Identify which cell holds the provided text, then report its [X, Y] central coordinate. 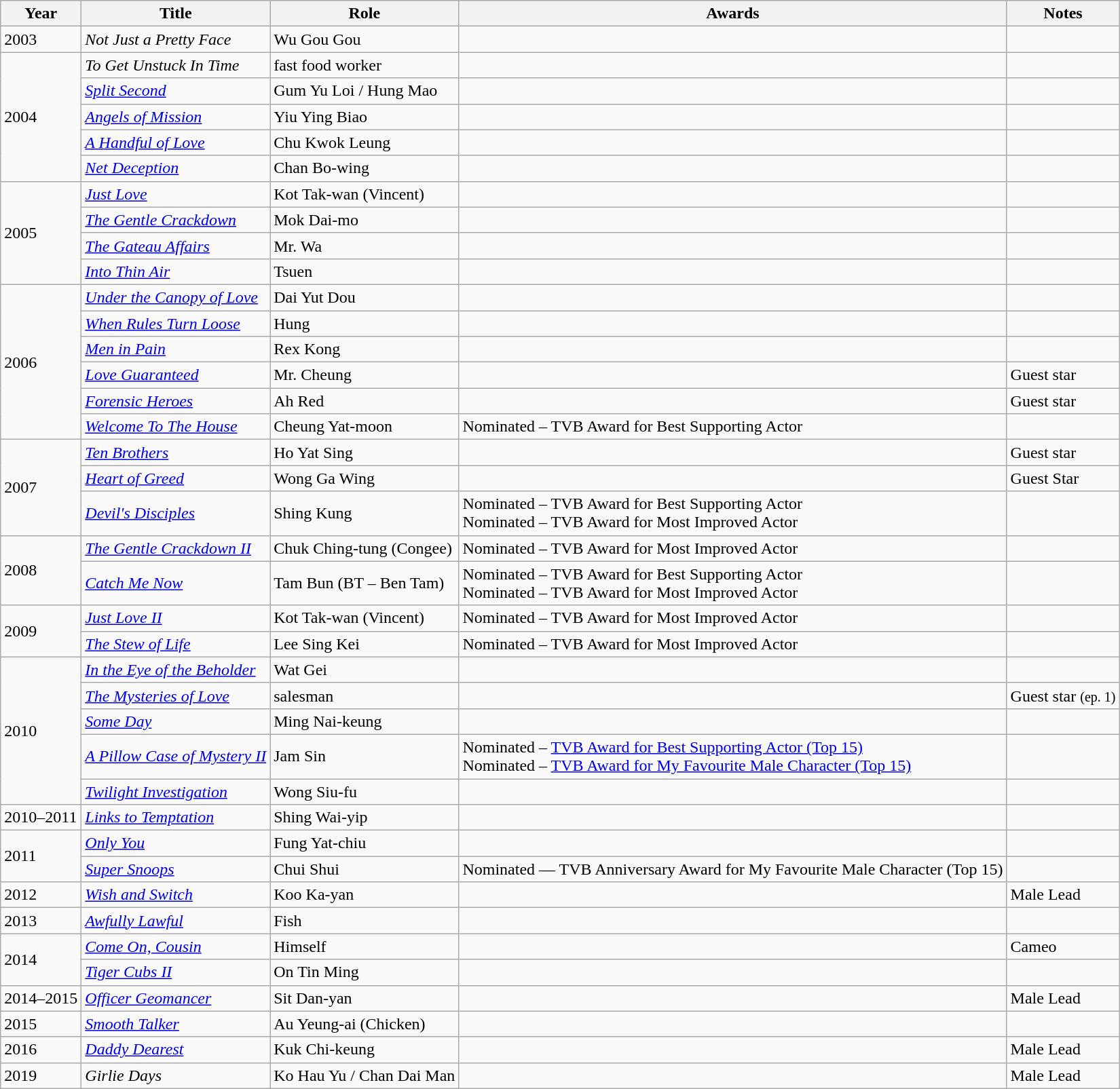
Shing Wai-yip [365, 818]
Tsuen [365, 271]
Dai Yut Dou [365, 297]
Wat Gei [365, 670]
2008 [41, 570]
Hung [365, 324]
fast food worker [365, 65]
2004 [41, 117]
Wong Ga Wing [365, 478]
Guest star (ep. 1) [1063, 695]
2014–2015 [41, 998]
Only You [176, 843]
Gum Yu Loi / Hung Mao [365, 91]
2009 [41, 631]
Chui Shui [365, 869]
Under the Canopy of Love [176, 297]
Koo Ka-yan [365, 895]
Officer Geomancer [176, 998]
2016 [41, 1050]
Kuk Chi-keung [365, 1050]
Mok Dai-mo [365, 220]
Daddy Dearest [176, 1050]
Catch Me Now [176, 584]
Lee Sing Kei [365, 644]
2006 [41, 362]
2011 [41, 856]
2015 [41, 1024]
Himself [365, 947]
Smooth Talker [176, 1024]
A Handful of Love [176, 142]
Just Love [176, 194]
In the Eye of the Beholder [176, 670]
Ko Hau Yu / Chan Dai Man [365, 1075]
Girlie Days [176, 1075]
Not Just a Pretty Face [176, 39]
Sit Dan-yan [365, 998]
Ho Yat Sing [365, 453]
The Stew of Life [176, 644]
Awards [733, 14]
Yiu Ying Biao [365, 117]
The Gateau Affairs [176, 246]
Twilight Investigation [176, 792]
Guest Star [1063, 478]
Come On, Cousin [176, 947]
Jam Sin [365, 756]
When Rules Turn Loose [176, 324]
Wish and Switch [176, 895]
Welcome To The House [176, 427]
Chu Kwok Leung [365, 142]
Split Second [176, 91]
On Tin Ming [365, 972]
Heart of Greed [176, 478]
To Get Unstuck In Time [176, 65]
Mr. Cheung [365, 375]
Rex Kong [365, 349]
Angels of Mission [176, 117]
2012 [41, 895]
Ah Red [365, 401]
2019 [41, 1075]
Au Yeung-ai (Chicken) [365, 1024]
2003 [41, 39]
Love Guaranteed [176, 375]
2005 [41, 233]
The Mysteries of Love [176, 695]
The Gentle Crackdown [176, 220]
Role [365, 14]
Year [41, 14]
The Gentle Crackdown II [176, 548]
salesman [365, 695]
Cheung Yat-moon [365, 427]
2014 [41, 959]
Wong Siu-fu [365, 792]
Chan Bo-wing [365, 168]
Just Love II [176, 618]
Ten Brothers [176, 453]
Forensic Heroes [176, 401]
Men in Pain [176, 349]
2010–2011 [41, 818]
Nominated – TVB Award for Best Supporting Actor (Top 15)Nominated – TVB Award for My Favourite Male Character (Top 15) [733, 756]
Tam Bun (BT – Ben Tam) [365, 584]
Awfully Lawful [176, 921]
Wu Gou Gou [365, 39]
Super Snoops [176, 869]
Nominated – TVB Award for Best Supporting Actor [733, 427]
2010 [41, 730]
Into Thin Air [176, 271]
Tiger Cubs II [176, 972]
A Pillow Case of Mystery II [176, 756]
Fish [365, 921]
Cameo [1063, 947]
Title [176, 14]
Shing Kung [365, 513]
2007 [41, 487]
Nominated — TVB Anniversary Award for My Favourite Male Character (Top 15) [733, 869]
Ming Nai-keung [365, 721]
Links to Temptation [176, 818]
Fung Yat-chiu [365, 843]
Chuk Ching-tung (Congee) [365, 548]
Mr. Wa [365, 246]
Notes [1063, 14]
Some Day [176, 721]
Devil's Disciples [176, 513]
2013 [41, 921]
Net Deception [176, 168]
